Determine the (X, Y) coordinate at the center of the cell enclosing the given text.  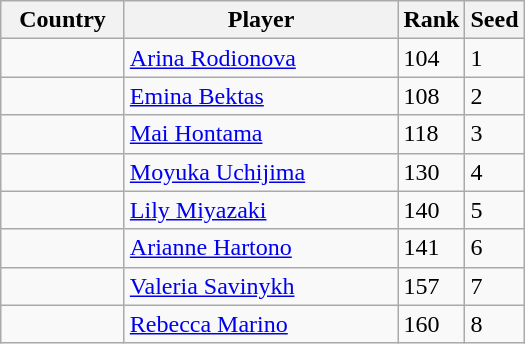
130 (432, 172)
108 (432, 96)
7 (494, 286)
1 (494, 58)
Arina Rodionova (261, 58)
160 (432, 324)
Arianne Hartono (261, 248)
4 (494, 172)
Rank (432, 20)
104 (432, 58)
2 (494, 96)
141 (432, 248)
Mai Hontama (261, 134)
8 (494, 324)
Emina Bektas (261, 96)
5 (494, 210)
Seed (494, 20)
118 (432, 134)
Valeria Savinykh (261, 286)
3 (494, 134)
140 (432, 210)
Player (261, 20)
157 (432, 286)
Rebecca Marino (261, 324)
Lily Miyazaki (261, 210)
6 (494, 248)
Country (63, 20)
Moyuka Uchijima (261, 172)
